Return the (x, y) coordinate for the center point of the cell that contains the specified text.  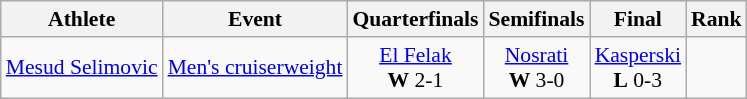
Final (638, 19)
Men's cruiserweight (256, 68)
Athlete (82, 19)
Mesud Selimovic (82, 68)
Rank (716, 19)
Nosrati W 3-0 (536, 68)
Event (256, 19)
Semifinals (536, 19)
El Felak W 2-1 (415, 68)
Quarterfinals (415, 19)
Kasperski L 0-3 (638, 68)
